From the cell containing the given text, extract its center point as (x, y) coordinate. 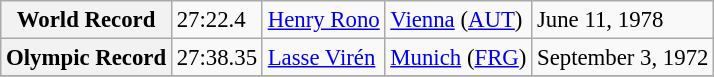
Munich (FRG) (458, 58)
Olympic Record (86, 58)
27:38.35 (216, 58)
June 11, 1978 (623, 20)
27:22.4 (216, 20)
Lasse Virén (324, 58)
September 3, 1972 (623, 58)
Henry Rono (324, 20)
Vienna (AUT) (458, 20)
World Record (86, 20)
